Locate the cell with the specified text and output its (X, Y) center coordinate. 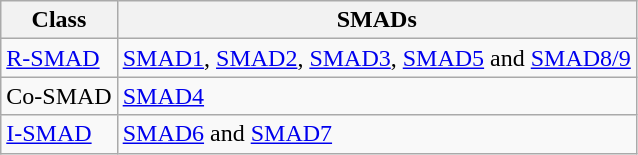
I-SMAD (59, 134)
SMAD4 (376, 96)
SMAD6 and SMAD7 (376, 134)
SMAD1, SMAD2, SMAD3, SMAD5 and SMAD8/9 (376, 58)
R-SMAD (59, 58)
SMADs (376, 20)
Class (59, 20)
Co-SMAD (59, 96)
